Determine the [X, Y] coordinate at the center of the cell enclosing the given text.  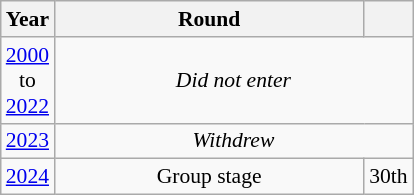
Group stage [209, 177]
Round [209, 19]
Did not enter [234, 80]
2000to2022 [28, 80]
2024 [28, 177]
30th [388, 177]
Withdrew [234, 141]
2023 [28, 141]
Year [28, 19]
